From the cell containing the given text, extract its center point as (X, Y) coordinate. 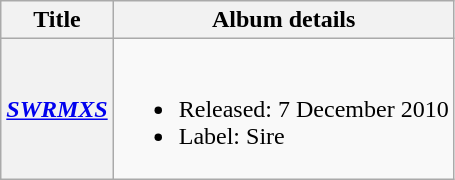
Released: 7 December 2010Label: Sire (284, 109)
Title (57, 20)
Album details (284, 20)
SWRMXS (57, 109)
